For the text-containing cell, return its midpoint in [x, y] coordinate format. 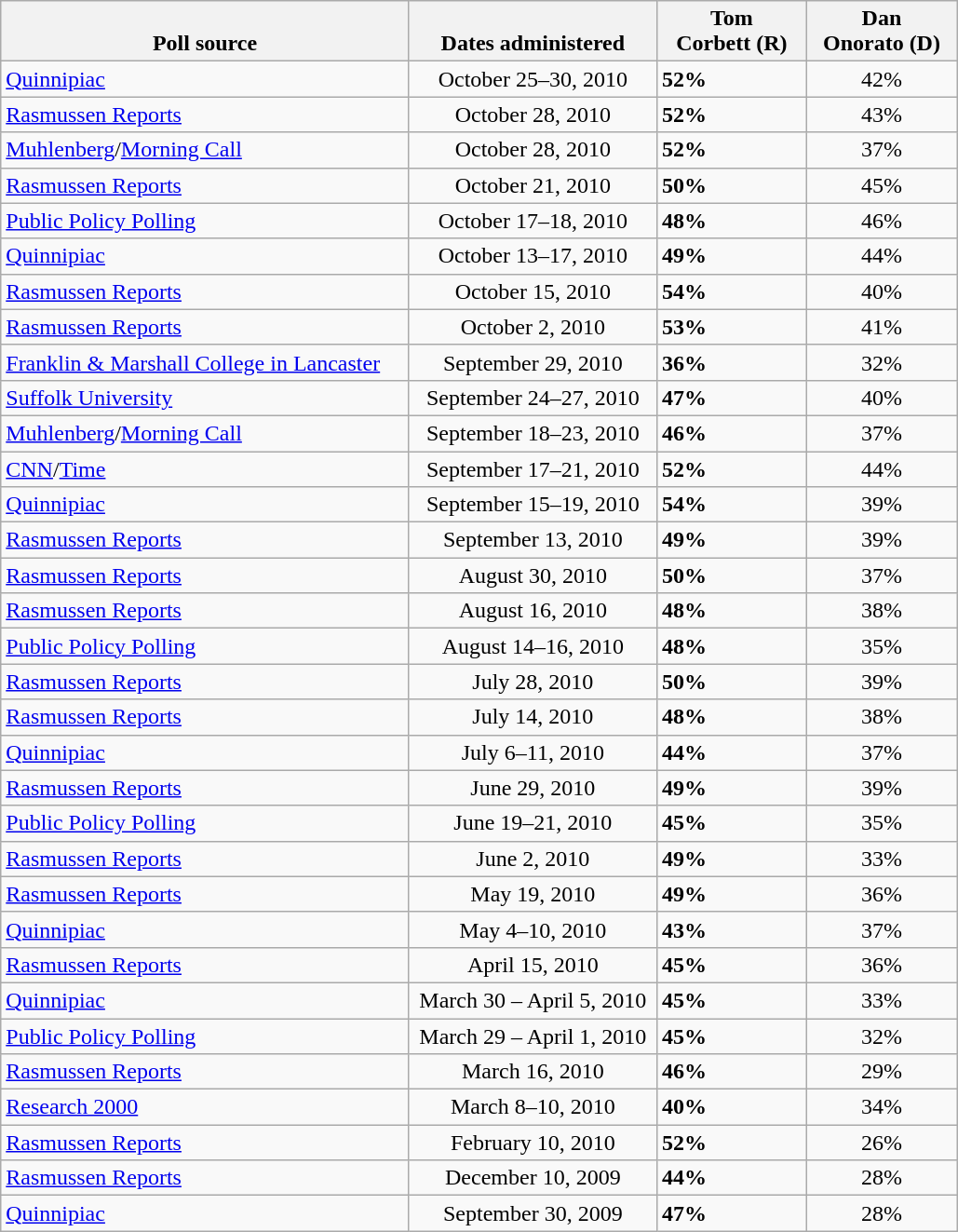
May 19, 2010 [533, 894]
August 16, 2010 [533, 611]
December 10, 2009 [533, 1178]
September 17–21, 2010 [533, 468]
October 21, 2010 [533, 185]
42% [881, 79]
Research 2000 [205, 1107]
Franklin & Marshall College in Lancaster [205, 362]
April 15, 2010 [533, 965]
Dates administered [533, 32]
September 15–19, 2010 [533, 505]
June 29, 2010 [533, 788]
34% [881, 1107]
Poll source [205, 32]
August 14–16, 2010 [533, 646]
CNN/Time [205, 468]
February 10, 2010 [533, 1143]
October 13–17, 2010 [533, 256]
March 30 – April 5, 2010 [533, 1000]
October 17–18, 2010 [533, 221]
TomCorbett (R) [732, 32]
26% [881, 1143]
29% [881, 1072]
May 4–10, 2010 [533, 929]
March 8–10, 2010 [533, 1107]
August 30, 2010 [533, 575]
March 16, 2010 [533, 1072]
July 14, 2010 [533, 717]
September 29, 2010 [533, 362]
September 30, 2009 [533, 1213]
June 19–21, 2010 [533, 823]
DanOnorato (D) [881, 32]
July 6–11, 2010 [533, 752]
March 29 – April 1, 2010 [533, 1036]
July 28, 2010 [533, 682]
September 24–27, 2010 [533, 398]
September 18–23, 2010 [533, 433]
41% [881, 327]
Suffolk University [205, 398]
53% [732, 327]
June 2, 2010 [533, 859]
September 13, 2010 [533, 540]
October 2, 2010 [533, 327]
October 25–30, 2010 [533, 79]
October 15, 2010 [533, 291]
